Find where the given text appears and provide that cell's center as [X, Y] coordinate. 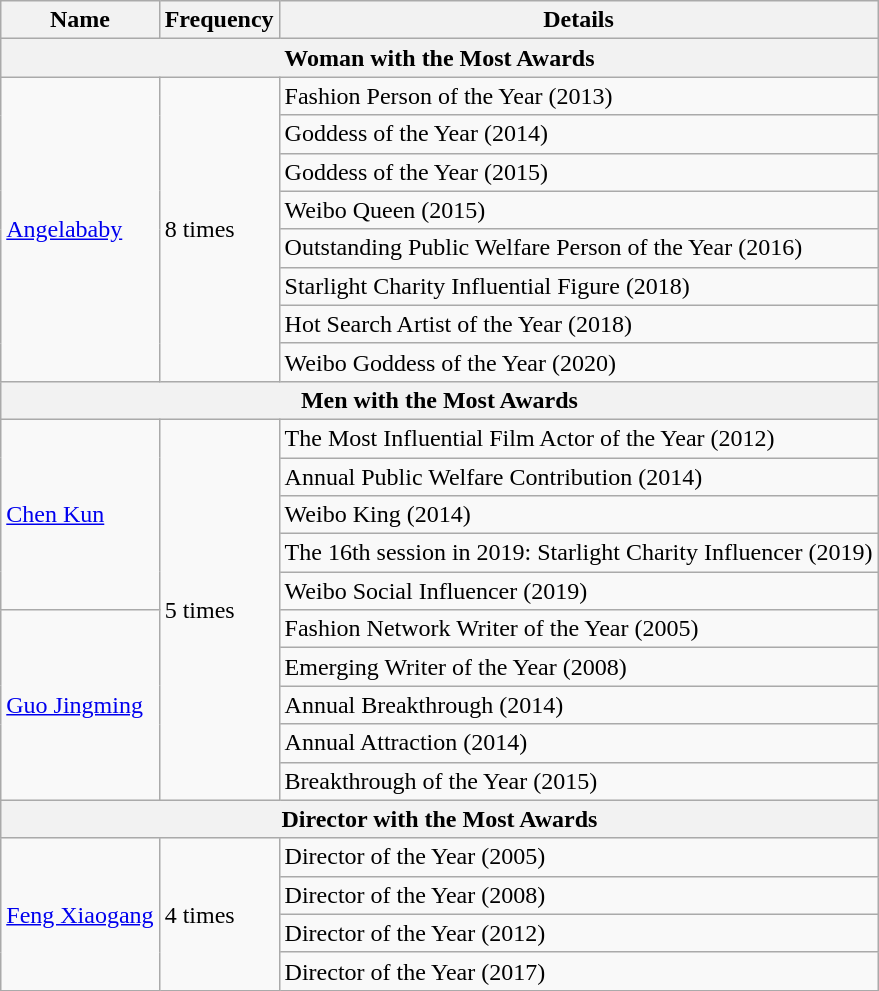
Weibo King (2014) [578, 515]
4 times [219, 914]
Breakthrough of the Year (2015) [578, 781]
8 times [219, 229]
Weibo Social Influencer (2019) [578, 591]
Men with the Most Awards [440, 400]
The 16th session in 2019: Starlight Charity Influencer (2019) [578, 553]
Chen Kun [80, 514]
Weibo Queen (2015) [578, 210]
Weibo Goddess of the Year (2020) [578, 362]
Director of the Year (2008) [578, 895]
Director of the Year (2012) [578, 933]
Fashion Network Writer of the Year (2005) [578, 629]
Annual Attraction (2014) [578, 743]
Goddess of the Year (2014) [578, 134]
Name [80, 20]
Guo Jingming [80, 705]
Frequency [219, 20]
Goddess of the Year (2015) [578, 172]
Angelababy [80, 229]
Director with the Most Awards [440, 819]
Director of the Year (2005) [578, 857]
Emerging Writer of the Year (2008) [578, 667]
Annual Public Welfare Contribution (2014) [578, 477]
Hot Search Artist of the Year (2018) [578, 324]
Details [578, 20]
Woman with the Most Awards [440, 58]
Fashion Person of the Year (2013) [578, 96]
The Most Influential Film Actor of the Year (2012) [578, 438]
Outstanding Public Welfare Person of the Year (2016) [578, 248]
Starlight Charity Influential Figure (2018) [578, 286]
Director of the Year (2017) [578, 971]
5 times [219, 610]
Feng Xiaogang [80, 914]
Annual Breakthrough (2014) [578, 705]
